Capture the cell that displays the provided text and extract its [X, Y] central coordinate. 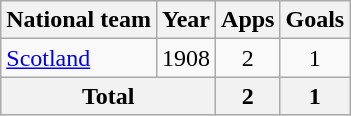
Apps [248, 20]
National team [79, 20]
1908 [186, 58]
Scotland [79, 58]
Total [108, 96]
Year [186, 20]
Goals [315, 20]
